Identify which cell holds the provided text, then report its (X, Y) central coordinate. 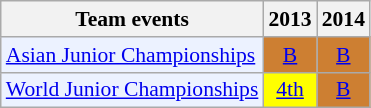
Asian Junior Championships (132, 55)
2014 (344, 19)
2013 (290, 19)
4th (290, 90)
World Junior Championships (132, 90)
Team events (132, 19)
